Return [x, y] of the center of cell containing provided text 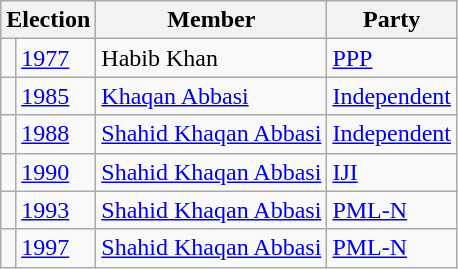
Khaqan Abbasi [212, 96]
1990 [56, 172]
PPP [392, 58]
Party [392, 20]
1988 [56, 134]
Member [212, 20]
1985 [56, 96]
IJI [392, 172]
1997 [56, 248]
1977 [56, 58]
Election [48, 20]
Habib Khan [212, 58]
1993 [56, 210]
